Identify which cell holds the provided text, then report its (x, y) central coordinate. 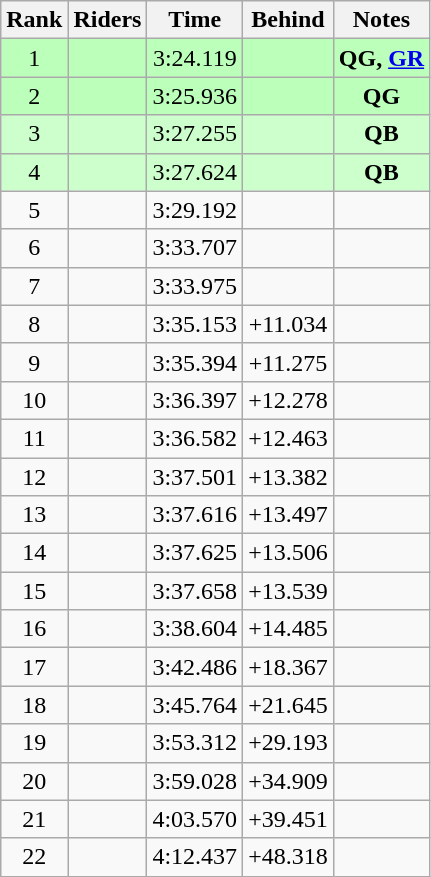
15 (34, 591)
2 (34, 96)
+11.034 (288, 324)
1 (34, 58)
3:37.625 (195, 553)
+13.382 (288, 477)
3:37.616 (195, 515)
+21.645 (288, 705)
3:25.936 (195, 96)
17 (34, 667)
16 (34, 629)
3:27.255 (195, 134)
3:37.501 (195, 477)
3:33.707 (195, 248)
QG, GR (381, 58)
+12.278 (288, 400)
QG (381, 96)
19 (34, 743)
3:27.624 (195, 172)
+12.463 (288, 438)
3:33.975 (195, 286)
+13.506 (288, 553)
10 (34, 400)
Rank (34, 20)
6 (34, 248)
3:29.192 (195, 210)
21 (34, 819)
3:37.658 (195, 591)
13 (34, 515)
4 (34, 172)
18 (34, 705)
3:36.582 (195, 438)
9 (34, 362)
+13.497 (288, 515)
3:59.028 (195, 781)
+11.275 (288, 362)
11 (34, 438)
7 (34, 286)
14 (34, 553)
3:42.486 (195, 667)
12 (34, 477)
+29.193 (288, 743)
Notes (381, 20)
4:03.570 (195, 819)
5 (34, 210)
3:53.312 (195, 743)
3:35.394 (195, 362)
20 (34, 781)
Riders (108, 20)
+18.367 (288, 667)
3:35.153 (195, 324)
+14.485 (288, 629)
22 (34, 857)
3:24.119 (195, 58)
8 (34, 324)
Time (195, 20)
3:45.764 (195, 705)
Behind (288, 20)
3 (34, 134)
3:36.397 (195, 400)
+48.318 (288, 857)
+34.909 (288, 781)
+39.451 (288, 819)
3:38.604 (195, 629)
4:12.437 (195, 857)
+13.539 (288, 591)
